Detect which cell encompasses the target text, then output its (x, y) center coordinate. 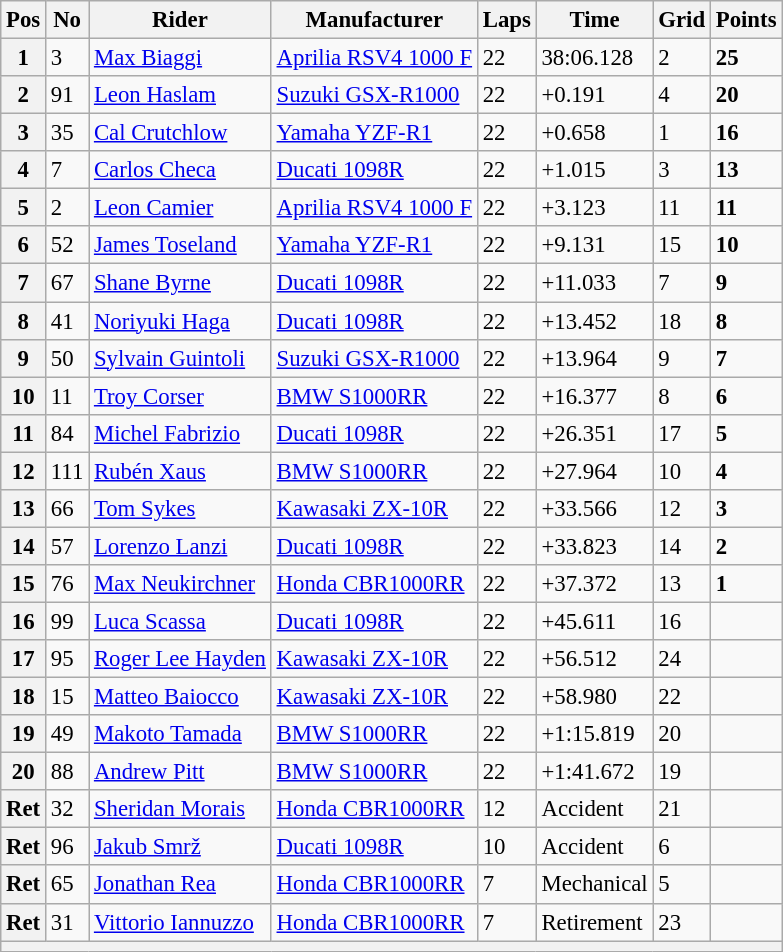
+16.377 (594, 396)
Tom Sykes (180, 509)
31 (68, 922)
67 (68, 283)
+0.658 (594, 133)
+26.351 (594, 433)
Pos (24, 20)
99 (68, 621)
+11.033 (594, 283)
41 (68, 321)
Cal Crutchlow (180, 133)
+13.452 (594, 321)
Luca Scassa (180, 621)
+45.611 (594, 621)
Noriyuki Haga (180, 321)
Time (594, 20)
+1:41.672 (594, 772)
38:06.128 (594, 58)
Sheridan Morais (180, 809)
Michel Fabrizio (180, 433)
Roger Lee Hayden (180, 659)
23 (682, 922)
Lorenzo Lanzi (180, 546)
Shane Byrne (180, 283)
57 (68, 546)
+58.980 (594, 697)
Points (746, 20)
Grid (682, 20)
Rubén Xaus (180, 471)
Mechanical (594, 885)
Max Biaggi (180, 58)
Max Neukirchner (180, 584)
+33.823 (594, 546)
76 (68, 584)
91 (68, 95)
Rider (180, 20)
+13.964 (594, 358)
Matteo Baiocco (180, 697)
+9.131 (594, 245)
+27.964 (594, 471)
25 (746, 58)
21 (682, 809)
50 (68, 358)
Manufacturer (374, 20)
88 (68, 772)
Vittorio Iannuzzo (180, 922)
No (68, 20)
Sylvain Guintoli (180, 358)
+33.566 (594, 509)
52 (68, 245)
Jakub Smrž (180, 847)
96 (68, 847)
65 (68, 885)
Makoto Tamada (180, 734)
49 (68, 734)
Carlos Checa (180, 170)
Retirement (594, 922)
+3.123 (594, 208)
32 (68, 809)
66 (68, 509)
Leon Haslam (180, 95)
+1:15.819 (594, 734)
Leon Camier (180, 208)
Laps (506, 20)
James Toseland (180, 245)
+37.372 (594, 584)
Troy Corser (180, 396)
84 (68, 433)
Jonathan Rea (180, 885)
+1.015 (594, 170)
Andrew Pitt (180, 772)
+56.512 (594, 659)
+0.191 (594, 95)
35 (68, 133)
95 (68, 659)
111 (68, 471)
24 (682, 659)
